Locate the cell with the specified text and output its [X, Y] center coordinate. 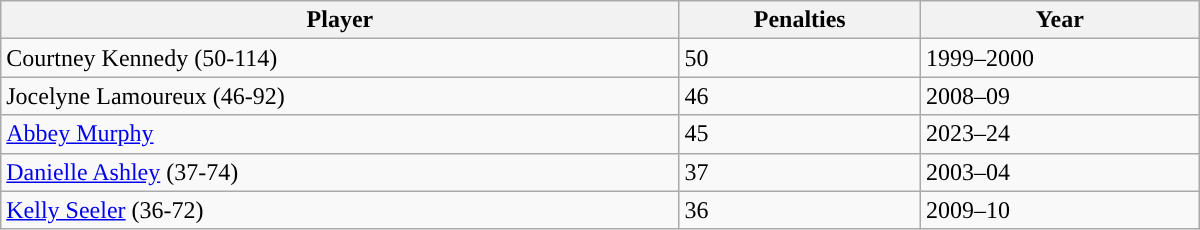
Abbey Murphy [340, 134]
Player [340, 20]
50 [800, 58]
36 [800, 210]
46 [800, 96]
2008–09 [1060, 96]
Jocelyne Lamoureux (46-92) [340, 96]
Penalties [800, 20]
37 [800, 172]
45 [800, 134]
2009–10 [1060, 210]
2023–24 [1060, 134]
Courtney Kennedy (50-114) [340, 58]
Danielle Ashley (37-74) [340, 172]
Kelly Seeler (36-72) [340, 210]
1999–2000 [1060, 58]
2003–04 [1060, 172]
Year [1060, 20]
